Return the (x, y) coordinate for the center point of the cell that contains the specified text.  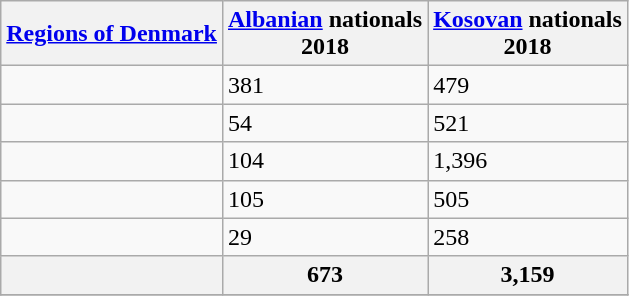
Regions of Denmark (112, 34)
1,396 (528, 161)
381 (324, 85)
29 (324, 237)
505 (528, 199)
258 (528, 237)
673 (324, 275)
Kosovan nationals2018 (528, 34)
104 (324, 161)
479 (528, 85)
Albanian nationals2018 (324, 34)
105 (324, 199)
3,159 (528, 275)
521 (528, 123)
54 (324, 123)
